Locate the cell with the specified text and output its (x, y) center coordinate. 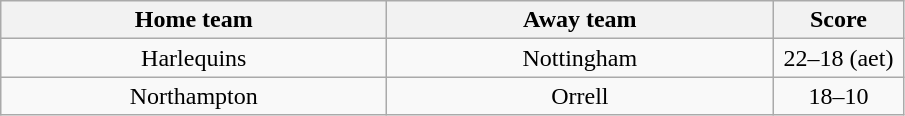
Northampton (194, 96)
22–18 (aet) (838, 58)
Score (838, 20)
Orrell (580, 96)
18–10 (838, 96)
Nottingham (580, 58)
Home team (194, 20)
Harlequins (194, 58)
Away team (580, 20)
